Detect which cell encompasses the target text, then output its (X, Y) center coordinate. 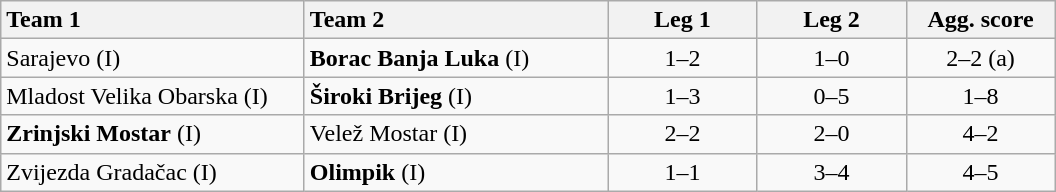
Leg 2 (832, 20)
0–5 (832, 96)
Zvijezda Gradačac (I) (153, 172)
Leg 1 (682, 20)
Borac Banja Luka (I) (456, 58)
2–2 (682, 134)
Agg. score (980, 20)
2–2 (a) (980, 58)
Zrinjski Mostar (I) (153, 134)
Olimpik (I) (456, 172)
Mladost Velika Obarska (I) (153, 96)
3–4 (832, 172)
1–2 (682, 58)
4–2 (980, 134)
1–1 (682, 172)
Široki Brijeg (I) (456, 96)
1–0 (832, 58)
Velež Mostar (I) (456, 134)
Team 2 (456, 20)
Team 1 (153, 20)
2–0 (832, 134)
4–5 (980, 172)
Sarajevo (I) (153, 58)
1–3 (682, 96)
1–8 (980, 96)
